Detect which cell encompasses the target text, then output its [X, Y] center coordinate. 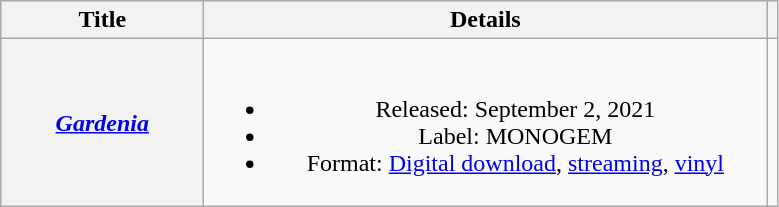
Released: September 2, 2021Label: MONOGEMFormat: Digital download, streaming, vinyl [486, 122]
Title [102, 20]
Details [486, 20]
Gardenia [102, 122]
